From the cell containing the given text, extract its center point as (X, Y) coordinate. 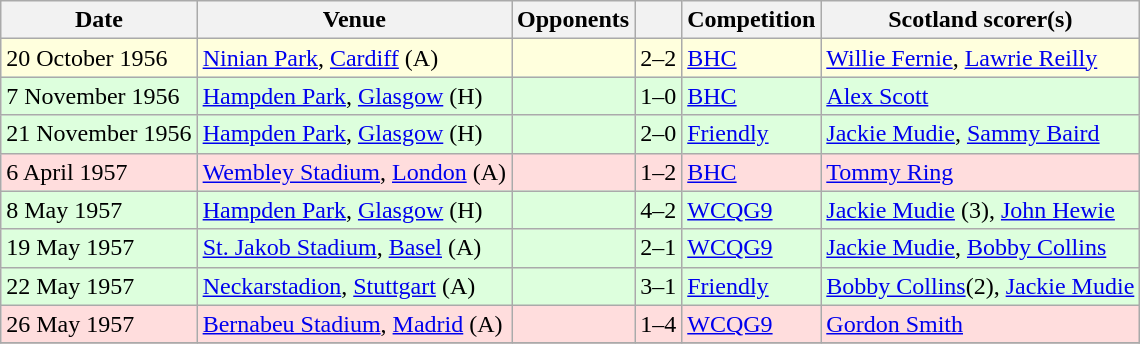
1–0 (658, 96)
20 October 1956 (99, 58)
Willie Fernie, Lawrie Reilly (980, 58)
3–1 (658, 286)
Tommy Ring (980, 172)
Neckarstadion, Stuttgart (A) (354, 286)
Scotland scorer(s) (980, 20)
7 November 1956 (99, 96)
19 May 1957 (99, 248)
2–1 (658, 248)
St. Jakob Stadium, Basel (A) (354, 248)
1–2 (658, 172)
Competition (752, 20)
8 May 1957 (99, 210)
Date (99, 20)
Opponents (574, 20)
Bobby Collins(2), Jackie Mudie (980, 286)
Ninian Park, Cardiff (A) (354, 58)
26 May 1957 (99, 324)
Jackie Mudie, Bobby Collins (980, 248)
Alex Scott (980, 96)
Bernabeu Stadium, Madrid (A) (354, 324)
Gordon Smith (980, 324)
2–0 (658, 134)
Jackie Mudie (3), John Hewie (980, 210)
2–2 (658, 58)
Wembley Stadium, London (A) (354, 172)
6 April 1957 (99, 172)
21 November 1956 (99, 134)
4–2 (658, 210)
Venue (354, 20)
1–4 (658, 324)
Jackie Mudie, Sammy Baird (980, 134)
22 May 1957 (99, 286)
